Search for the cell housing the specified text and yield its [X, Y] center coordinate. 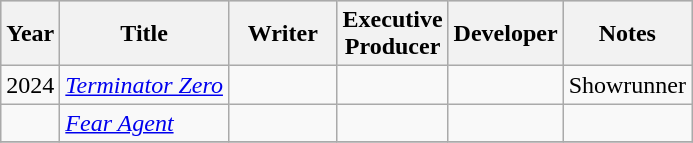
Showrunner [627, 85]
Developer [506, 34]
Fear Agent [144, 123]
Writer [282, 34]
Title [144, 34]
2024 [30, 85]
Executive Producer [392, 34]
Terminator Zero [144, 85]
Year [30, 34]
Notes [627, 34]
